Determine the (x, y) coordinate at the center of the cell enclosing the given text.  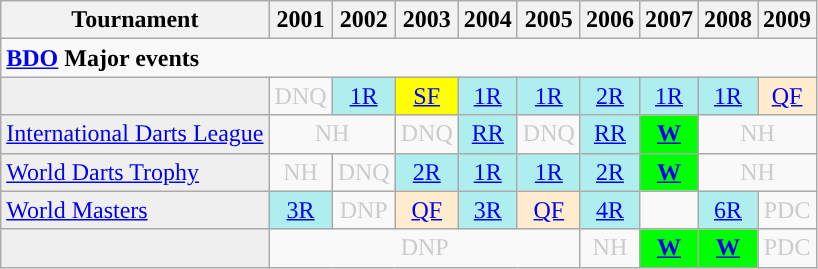
SF (426, 96)
2005 (548, 20)
International Darts League (135, 134)
2001 (300, 20)
2002 (364, 20)
2009 (788, 20)
Tournament (135, 20)
2007 (668, 20)
4R (610, 210)
BDO Major events (409, 58)
World Masters (135, 210)
2008 (728, 20)
2006 (610, 20)
2004 (488, 20)
2003 (426, 20)
6R (728, 210)
World Darts Trophy (135, 172)
